Provide the [X, Y] coordinate of the cell's center where the given text is located.  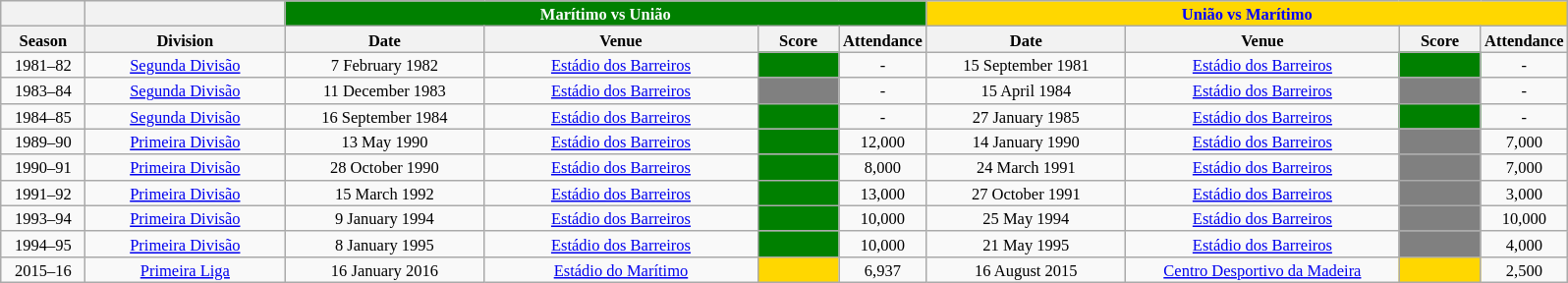
27 January 1985 [1026, 116]
1989–90 [43, 141]
Division [185, 39]
15 April 1984 [1026, 90]
Centro Desportivo da Madeira [1262, 269]
15 September 1981 [1026, 65]
24 March 1991 [1026, 167]
8 January 1995 [385, 244]
7 February 1982 [385, 65]
15 March 1992 [385, 193]
8,000 [882, 167]
27 October 1991 [1026, 193]
6,937 [882, 269]
16 January 2016 [385, 269]
Marítimo vs União [605, 14]
1983–84 [43, 90]
13,000 [882, 193]
2,500 [1525, 269]
Estádio do Marítimo [621, 269]
13 May 1990 [385, 141]
3,000 [1525, 193]
Primeira Liga [185, 269]
União vs Marítimo [1248, 14]
1994–95 [43, 244]
16 August 2015 [1026, 269]
1990–91 [43, 167]
1981–82 [43, 65]
Season [43, 39]
11 December 1983 [385, 90]
2015–16 [43, 269]
1984–85 [43, 116]
14 January 1990 [1026, 141]
9 January 1994 [385, 218]
12,000 [882, 141]
1993–94 [43, 218]
21 May 1995 [1026, 244]
28 October 1990 [385, 167]
1991–92 [43, 193]
16 September 1984 [385, 116]
4,000 [1525, 244]
25 May 1994 [1026, 218]
